Return (x, y) of the center of cell containing provided text 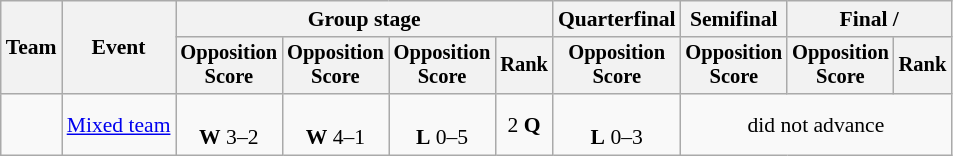
W 3–2 (230, 124)
Group stage (364, 19)
Semifinal (734, 19)
Team (32, 48)
2 Q (524, 124)
Final / (869, 19)
W 4–1 (336, 124)
L 0–5 (442, 124)
Quarterfinal (617, 19)
L 0–3 (617, 124)
did not advance (816, 124)
Event (119, 48)
Mixed team (119, 124)
